For the text-containing cell, return its midpoint in (x, y) coordinate format. 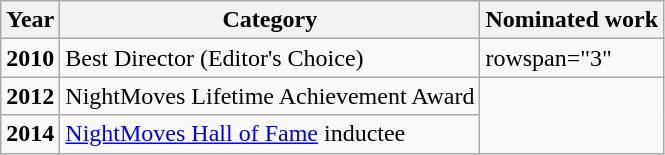
2014 (30, 134)
Year (30, 20)
2010 (30, 58)
2012 (30, 96)
NightMoves Lifetime Achievement Award (270, 96)
NightMoves Hall of Fame inductee (270, 134)
Nominated work (572, 20)
Best Director (Editor's Choice) (270, 58)
Category (270, 20)
rowspan="3" (572, 58)
